From the cell containing the given text, extract its center point as [x, y] coordinate. 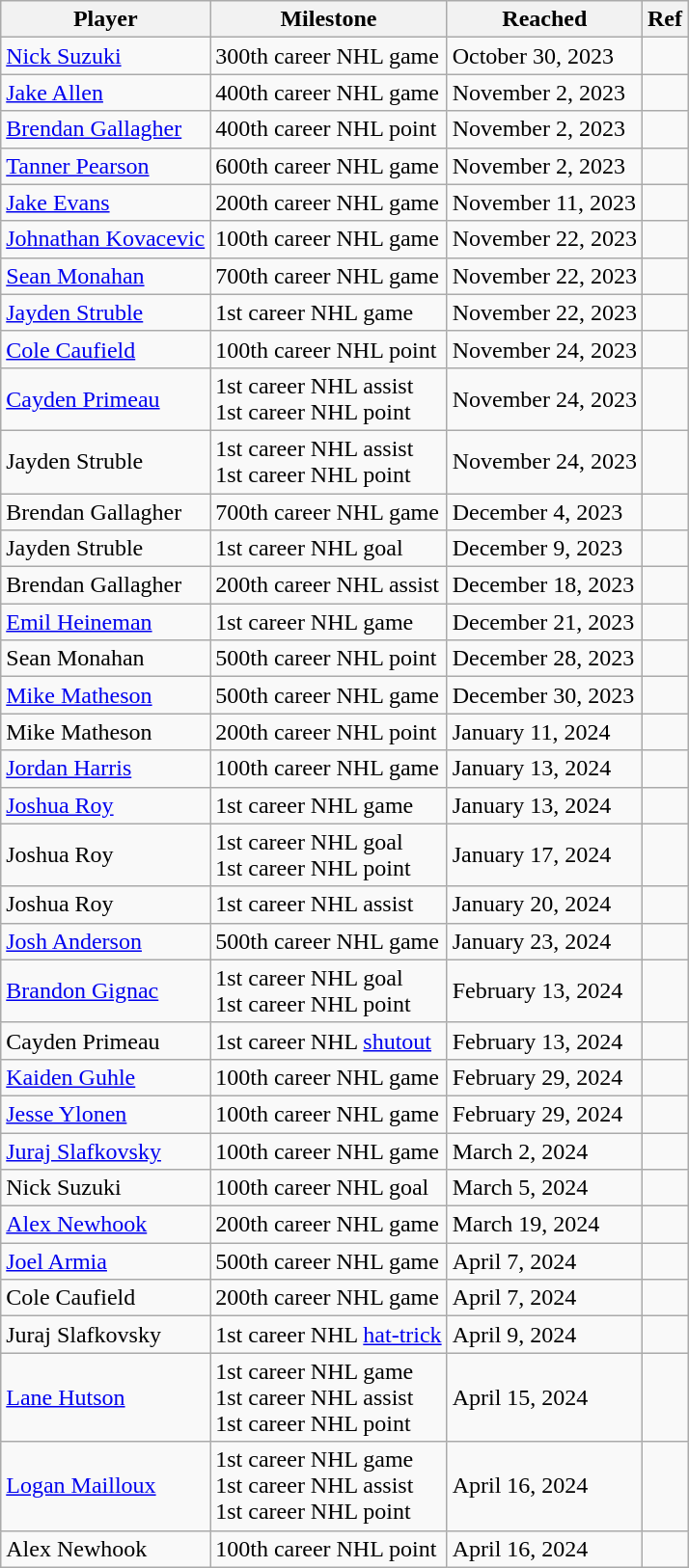
Ref [666, 19]
600th career NHL game [328, 166]
December 18, 2023 [544, 585]
200th career NHL assist [328, 585]
Player [106, 19]
April 15, 2024 [544, 1397]
Milestone [328, 19]
100th career NHL goal [328, 1188]
December 30, 2023 [544, 695]
Johnathan Kovacevic [106, 239]
500th career NHL point [328, 659]
March 2, 2024 [544, 1150]
January 20, 2024 [544, 905]
300th career NHL game [328, 56]
December 28, 2023 [544, 659]
Jordan Harris [106, 769]
Lane Hutson [106, 1397]
Emil Heineman [106, 622]
Tanner Pearson [106, 166]
December 9, 2023 [544, 549]
December 21, 2023 [544, 622]
400th career NHL game [328, 93]
400th career NHL point [328, 129]
Jake Evans [106, 203]
November 11, 2023 [544, 203]
Jesse Ylonen [106, 1114]
December 4, 2023 [544, 512]
Joel Armia [106, 1261]
March 5, 2024 [544, 1188]
Kaiden Guhle [106, 1077]
Jake Allen [106, 93]
1st career NHL shutout [328, 1041]
January 23, 2024 [544, 941]
April 9, 2024 [544, 1335]
1st career NHL assist [328, 905]
Reached [544, 19]
Logan Mailloux [106, 1486]
Brandon Gignac [106, 991]
Josh Anderson [106, 941]
January 11, 2024 [544, 732]
200th career NHL point [328, 732]
1st career NHL goal [328, 549]
March 19, 2024 [544, 1225]
January 17, 2024 [544, 854]
1st career NHL hat-trick [328, 1335]
October 30, 2023 [544, 56]
